Detect which cell encompasses the target text, then output its [X, Y] center coordinate. 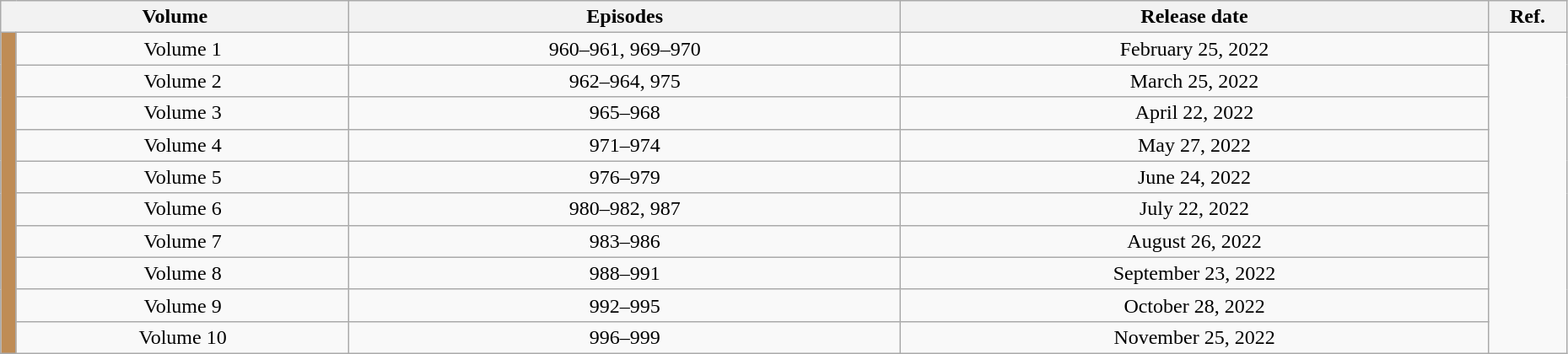
976–979 [625, 177]
July 22, 2022 [1194, 209]
Volume [175, 17]
983–986 [625, 241]
Volume 2 [182, 81]
Episodes [625, 17]
May 27, 2022 [1194, 145]
Volume 9 [182, 305]
September 23, 2022 [1194, 273]
August 26, 2022 [1194, 241]
Volume 8 [182, 273]
Volume 1 [182, 49]
Volume 10 [182, 337]
971–974 [625, 145]
Volume 6 [182, 209]
June 24, 2022 [1194, 177]
November 25, 2022 [1194, 337]
965–968 [625, 113]
February 25, 2022 [1194, 49]
April 22, 2022 [1194, 113]
960–961, 969–970 [625, 49]
962–964, 975 [625, 81]
March 25, 2022 [1194, 81]
996–999 [625, 337]
Volume 7 [182, 241]
Volume 5 [182, 177]
October 28, 2022 [1194, 305]
Volume 4 [182, 145]
Volume 3 [182, 113]
988–991 [625, 273]
Release date [1194, 17]
980–982, 987 [625, 209]
992–995 [625, 305]
Ref. [1528, 17]
